Output the [x, y] coordinate of the center of the cell containing the given text.  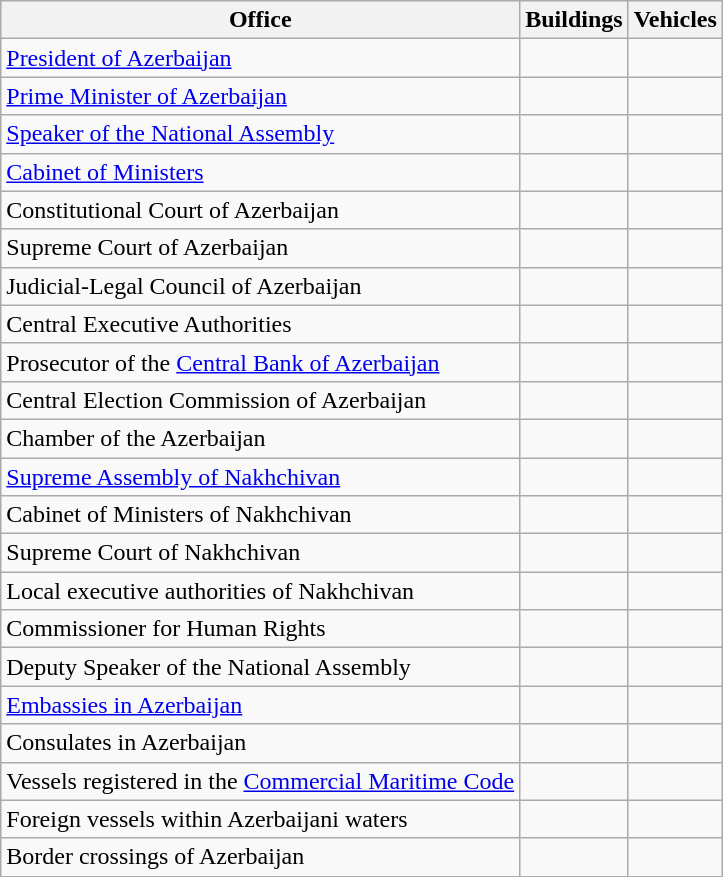
Foreign vessels within Azerbaijani waters [260, 819]
Judicial-Legal Council of Azerbaijan [260, 286]
Prime Minister of Azerbaijan [260, 96]
Vehicles [675, 20]
Office [260, 20]
Border crossings of Azerbaijan [260, 857]
Supreme Court of Nakhchivan [260, 553]
Supreme Court of Azerbaijan [260, 248]
Commissioner for Human Rights [260, 629]
Central Executive Authorities [260, 324]
Buildings [574, 20]
Cabinet of Ministers [260, 172]
Cabinet of Ministers of Nakhchivan [260, 515]
Vessels registered in the Commercial Maritime Code [260, 781]
Embassies in Azerbaijan [260, 705]
Prosecutor of the Central Bank of Azerbaijan [260, 362]
Central Election Commission of Azerbaijan [260, 400]
Speaker of the National Assembly [260, 134]
President of Azerbaijan [260, 58]
Consulates in Azerbaijan [260, 743]
Deputy Speaker of the National Assembly [260, 667]
Supreme Assembly of Nakhchivan [260, 477]
Chamber of the Azerbaijan [260, 438]
Local executive authorities of Nakhchivan [260, 591]
Constitutional Court of Azerbaijan [260, 210]
